Scan for the cell matching the given text and deliver its [X, Y] coordinate at center. 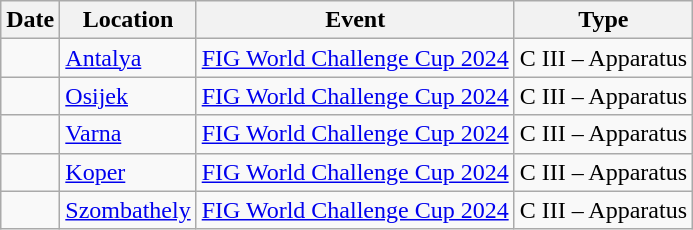
Koper [128, 172]
Location [128, 20]
Antalya [128, 58]
Osijek [128, 96]
Date [30, 20]
Type [603, 20]
Varna [128, 134]
Event [355, 20]
Szombathely [128, 210]
